Capture the cell that displays the provided text and extract its [x, y] central coordinate. 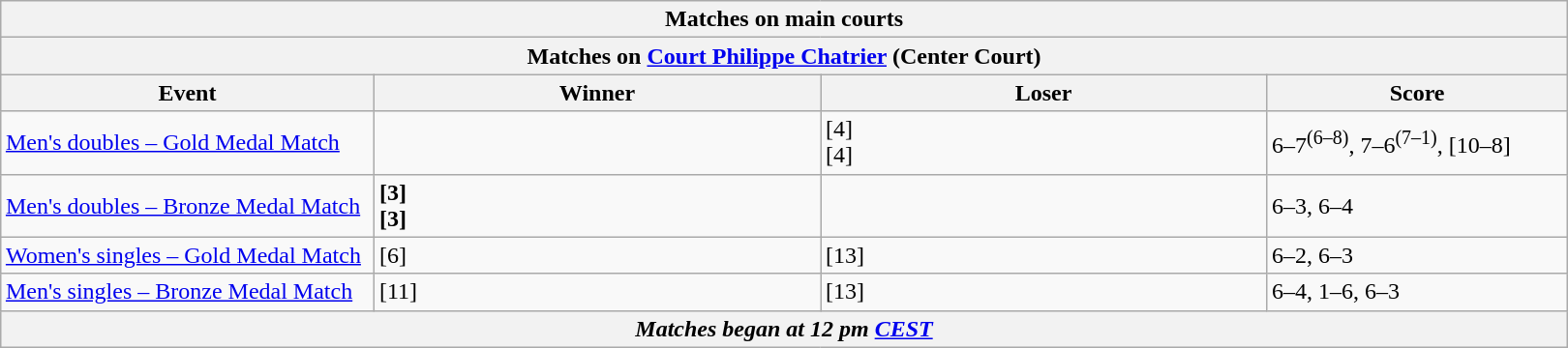
[6] [596, 255]
6–3, 6–4 [1417, 205]
Score [1417, 93]
Winner [596, 93]
Matches on Court Philippe Chatrier (Center Court) [784, 56]
6–7(6–8), 7–6(7–1), [10–8] [1417, 143]
[11] [596, 292]
6–4, 1–6, 6–3 [1417, 292]
[4] [4] [1043, 143]
Men's singles – Bronze Medal Match [187, 292]
Matches began at 12 pm CEST [784, 329]
Matches on main courts [784, 19]
Men's doubles – Bronze Medal Match [187, 205]
Women's singles – Gold Medal Match [187, 255]
Loser [1043, 93]
Men's doubles – Gold Medal Match [187, 143]
6–2, 6–3 [1417, 255]
Event [187, 93]
[3] [3] [596, 205]
